Return the [X, Y] coordinate for the center point of the cell that contains the specified text.  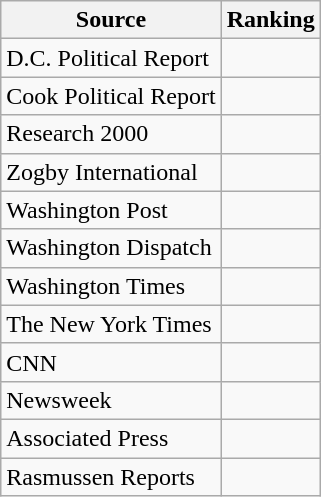
Newsweek [111, 400]
Washington Dispatch [111, 248]
The New York Times [111, 324]
Source [111, 20]
CNN [111, 362]
Washington Post [111, 210]
Washington Times [111, 286]
Rasmussen Reports [111, 477]
Research 2000 [111, 134]
Zogby International [111, 172]
D.C. Political Report [111, 58]
Cook Political Report [111, 96]
Ranking [270, 20]
Associated Press [111, 438]
